From the cell containing the given text, extract its center point as (x, y) coordinate. 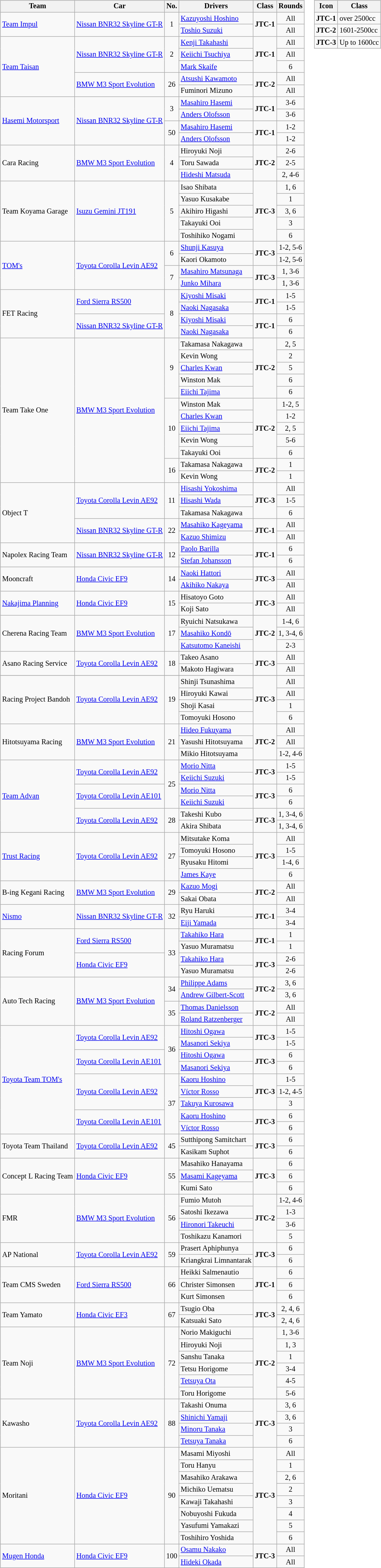
Shinji Tsunashima (216, 682)
26 (172, 85)
Naoki Hattori (216, 573)
Tetsu Horigome (216, 1369)
No. (172, 6)
Masahiko Hanayama (216, 1164)
12 (172, 555)
Thomas Danielsson (216, 1007)
FMR (37, 1218)
22 (172, 531)
Fuminori Mizuno (216, 91)
11 (172, 501)
Hitotsuyama Racing (37, 742)
66 (172, 1285)
21 (172, 742)
2, 4-6 (291, 175)
Hideki Okada (216, 1562)
Mark Skaife (216, 67)
1, 6 (291, 187)
Ryu Haruki (216, 911)
Christer Simonsen (216, 1285)
8 (172, 314)
Mitsutake Koma (216, 838)
Katsutomo Kaneishi (216, 645)
TOM's (37, 266)
27 (172, 856)
28 (172, 821)
Atsushi Kawamoto (216, 79)
36 (172, 1049)
Team Advan (37, 796)
Nismo (37, 917)
Cherena Racing Team (37, 634)
Masahiko Kageyama (216, 525)
Nakajima Planning (37, 603)
10 (172, 428)
Hasemi Motorsport (37, 121)
16 (172, 471)
James Kaye (216, 875)
Cara Racing (37, 163)
Shoji Kasai (216, 706)
90 (172, 1496)
56 (172, 1218)
19 (172, 699)
Car (120, 6)
18 (172, 664)
2-5 (291, 163)
1, 3 (291, 1345)
Toru Hanyu (216, 1466)
Toyota Team TOM's (37, 1079)
Honda Civic EF3 (120, 1315)
Toshihiro Yoshida (216, 1538)
Osamu Nakako (216, 1550)
55 (172, 1176)
Mugen Honda (37, 1556)
Roland Ratzenberger (216, 1019)
Paolo Barilla (216, 549)
1-2, 4-5 (291, 1092)
Ryusaku Hitomi (216, 862)
Nobuyoshi Fukuda (216, 1514)
Hisatoyo Goto (216, 597)
Hiroyuki Kawai (216, 694)
Kumi Sato (216, 1188)
Makoto Hagiwara (216, 670)
Hideo Fukuyama (216, 730)
Kazuo Mogi (216, 887)
Michiko Uematsu (216, 1490)
Yasuo Kusakabe (216, 199)
Toru Horigome (216, 1393)
Icon (326, 6)
Takeshi Kubo (216, 814)
Toshikazu Kanamori (216, 1237)
37 (172, 1104)
50 (172, 133)
Heikki Salmenautio (216, 1273)
Shinichi Yamaji (216, 1417)
Tsugio Oba (216, 1309)
2, 6 (291, 1478)
Toyota Team Thailand (37, 1146)
Racing Forum (37, 953)
Yasushi Hitotsuyama (216, 742)
Drivers (216, 6)
Team (37, 6)
Kawaji Takahashi (216, 1502)
Kriangkrai Limnantarak (216, 1261)
Team Noji (37, 1363)
72 (172, 1363)
Team CMS Sweden (37, 1285)
Toshihiko Nogami (216, 235)
Kazuyoshi Hoshino (216, 18)
AP National (37, 1254)
1-2, 5 (291, 404)
Yasufumi Yamakazi (216, 1526)
29 (172, 893)
Satoshi Ikezawa (216, 1212)
Hisashi Yokoshima (216, 489)
Masami Miyoshi (216, 1453)
Team Impul (37, 24)
B-ing Kegani Racing (37, 893)
Team Take One (37, 410)
Takeo Asano (216, 658)
15 (172, 603)
Asano Racing Service (37, 664)
34 (172, 989)
45 (172, 1146)
Concept L Racing Team (37, 1176)
Philippe Adams (216, 983)
Kurt Simonsen (216, 1297)
Mikio Hitotsuyama (216, 754)
9 (172, 368)
100 (172, 1556)
Ryuichi Natsukawa (216, 621)
Katsuaki Sato (216, 1321)
Object T (37, 513)
Sutthipong Samitchart (216, 1140)
1-3 (291, 1212)
Team Yamato (37, 1315)
Takuya Kurosawa (216, 1104)
4-5 (291, 1381)
Auto Tech Racing (37, 1001)
Andrew Gilbert-Scott (216, 995)
Hideshi Matsuda (216, 175)
Masahiko Kondō (216, 634)
Junko Mihara (216, 284)
7 (172, 277)
Keiichi Tsuchiya (216, 54)
59 (172, 1254)
Fumio Mutoh (216, 1200)
88 (172, 1423)
Kawasho (37, 1423)
Prasert Aphiphunya (216, 1248)
Akira Shibata (216, 826)
14 (172, 579)
1601-2500cc (359, 30)
17 (172, 634)
32 (172, 917)
Takashi Onuma (216, 1405)
25 (172, 784)
Tetsuya Tanaka (216, 1442)
35 (172, 1013)
Koji Sato (216, 609)
Akihiro Higashi (216, 211)
Masami Kageyama (216, 1176)
Sakai Obata (216, 899)
Team Taisan (37, 67)
67 (172, 1315)
over 2500cc (359, 18)
Kaori Okamoto (216, 259)
Team Koyama Garage (37, 211)
Masahiro Matsunaga (216, 272)
Toru Sawada (216, 163)
Kazuo Shimizu (216, 537)
Shunji Kasuya (216, 248)
Isao Shibata (216, 187)
Hisashi Wada (216, 501)
Kenji Takahashi (216, 43)
Masahiko Arakawa (216, 1478)
Isuzu Gemini JT191 (120, 211)
Akihiko Nakaya (216, 585)
Toshio Suzuki (216, 30)
2-3 (291, 645)
Stefan Johansson (216, 561)
Tetsuya Ota (216, 1381)
Sanshu Tanaka (216, 1357)
Napolex Racing Team (37, 555)
Trust Racing (37, 856)
FET Racing (37, 314)
33 (172, 953)
Up to 1600cc (359, 43)
Hironori Takeuchi (216, 1224)
Mooncraft (37, 579)
Kasikam Suphot (216, 1152)
Minoru Tanaka (216, 1429)
Moritani (37, 1496)
Eiji Yamada (216, 923)
Racing Project Bandoh (37, 699)
Norio Makiguchi (216, 1333)
Rounds (291, 6)
